Detect which cell encompasses the target text, then output its [X, Y] center coordinate. 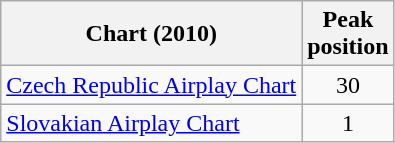
Czech Republic Airplay Chart [152, 85]
Peakposition [348, 34]
Chart (2010) [152, 34]
30 [348, 85]
1 [348, 123]
Slovakian Airplay Chart [152, 123]
